Output the (X, Y) coordinate of the center of the cell containing the given text.  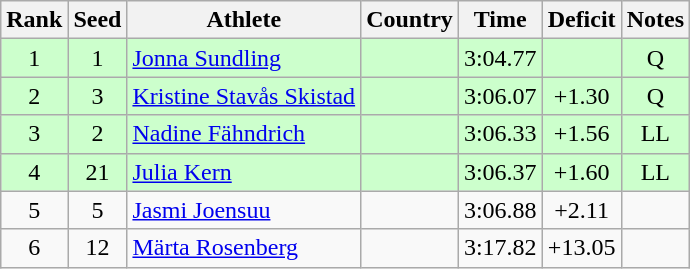
3:06.33 (500, 134)
21 (98, 172)
+2.11 (582, 210)
Rank (34, 20)
3:06.07 (500, 96)
+1.30 (582, 96)
3:06.37 (500, 172)
+1.60 (582, 172)
Seed (98, 20)
Julia Kern (244, 172)
Jasmi Joensuu (244, 210)
Time (500, 20)
Country (410, 20)
Athlete (244, 20)
4 (34, 172)
Nadine Fähndrich (244, 134)
+1.56 (582, 134)
Kristine Stavås Skistad (244, 96)
Notes (655, 20)
Deficit (582, 20)
3:17.82 (500, 248)
3:06.88 (500, 210)
Jonna Sundling (244, 58)
Märta Rosenberg (244, 248)
+13.05 (582, 248)
3:04.77 (500, 58)
12 (98, 248)
6 (34, 248)
